Scan for the cell matching the given text and deliver its (x, y) coordinate at center. 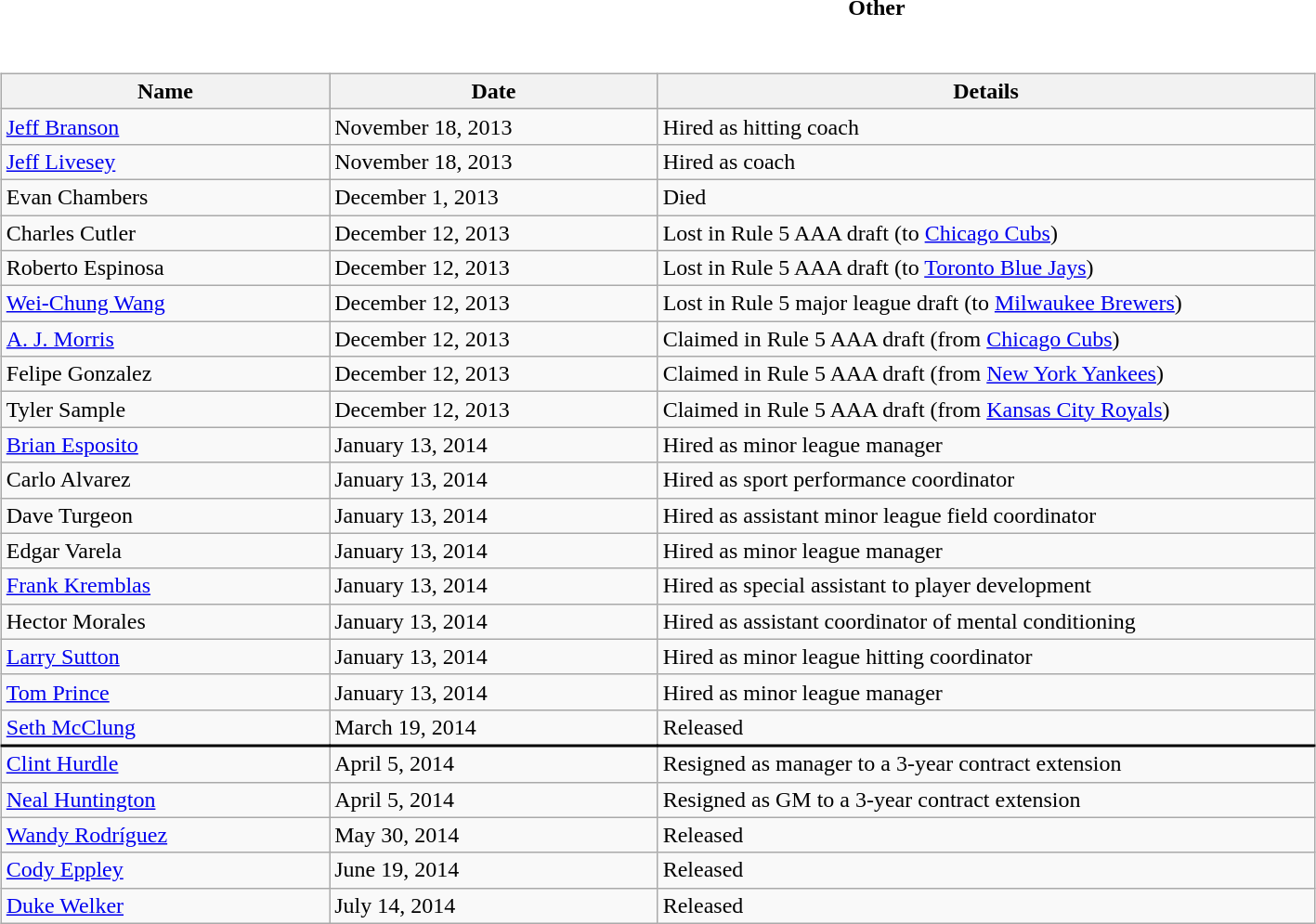
Claimed in Rule 5 AAA draft (from New York Yankees) (986, 374)
Larry Sutton (165, 657)
Neal Huntington (165, 800)
Claimed in Rule 5 AAA draft (from Chicago Cubs) (986, 339)
Tyler Sample (165, 410)
Seth McClung (165, 728)
Carlo Alvarez (165, 480)
Name (165, 91)
Claimed in Rule 5 AAA draft (from Kansas City Royals) (986, 410)
Resigned as GM to a 3-year contract extension (986, 800)
Evan Chambers (165, 197)
Felipe Gonzalez (165, 374)
Roberto Espinosa (165, 268)
Details (986, 91)
Hired as special assistant to player development (986, 586)
July 14, 2014 (494, 905)
Clint Hurdle (165, 763)
Hired as hitting coach (986, 126)
Date (494, 91)
Died (986, 197)
Wei-Chung Wang (165, 304)
December 1, 2013 (494, 197)
Lost in Rule 5 major league draft (to Milwaukee Brewers) (986, 304)
Hired as minor league hitting coordinator (986, 657)
Tom Prince (165, 692)
Jeff Branson (165, 126)
Duke Welker (165, 905)
May 30, 2014 (494, 835)
Frank Kremblas (165, 586)
Hired as sport performance coordinator (986, 480)
Resigned as manager to a 3-year contract extension (986, 763)
Lost in Rule 5 AAA draft (to Toronto Blue Jays) (986, 268)
Lost in Rule 5 AAA draft (to Chicago Cubs) (986, 233)
June 19, 2014 (494, 870)
Hired as assistant minor league field coordinator (986, 515)
Cody Eppley (165, 870)
Dave Turgeon (165, 515)
Charles Cutler (165, 233)
Edgar Varela (165, 551)
Wandy Rodríguez (165, 835)
A. J. Morris (165, 339)
Hector Morales (165, 621)
Hired as coach (986, 162)
Jeff Livesey (165, 162)
Brian Esposito (165, 445)
Hired as assistant coordinator of mental conditioning (986, 621)
March 19, 2014 (494, 728)
